Detect which cell encompasses the target text, then output its [x, y] center coordinate. 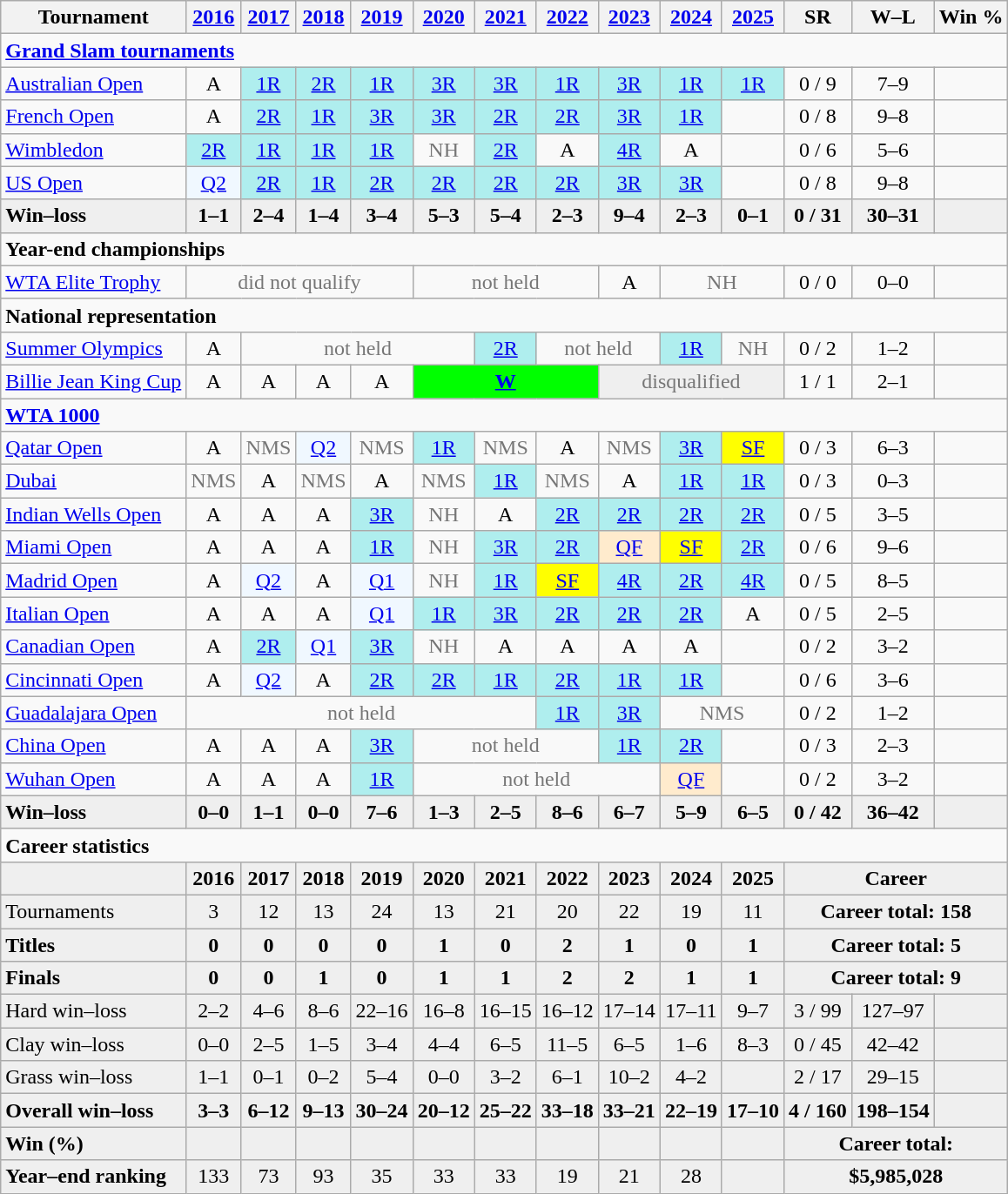
Wuhan Open [94, 779]
8–3 [752, 1044]
29–15 [893, 1077]
0–3 [893, 481]
1–5 [324, 1044]
0 / 9 [818, 84]
0–2 [324, 1077]
Miami Open [94, 547]
Italian Open [94, 614]
Grass win–loss [94, 1077]
3 [214, 911]
7–9 [893, 84]
Career total: 9 [897, 978]
4 / 160 [818, 1110]
1–6 [691, 1044]
0 / 42 [818, 812]
35 [381, 1177]
133 [214, 1177]
Overall win–loss [94, 1110]
disqualified [691, 381]
Career total: 158 [897, 911]
3–6 [893, 680]
30–24 [381, 1110]
Guadalajara Open [94, 713]
National representation [505, 315]
Dubai [94, 481]
Year–end ranking [94, 1177]
16–12 [568, 1011]
Clay win–loss [94, 1044]
Win % [971, 17]
0 / 45 [818, 1044]
Indian Wells Open [94, 514]
7–6 [381, 812]
4–2 [691, 1077]
11–5 [568, 1044]
2–4 [268, 216]
93 [324, 1177]
0 / 31 [818, 216]
4–4 [444, 1044]
China Open [94, 746]
28 [691, 1177]
198–154 [893, 1110]
17–14 [628, 1011]
Canadian Open [94, 647]
6–1 [568, 1077]
WTA Elite Trophy [94, 282]
6–3 [893, 448]
22 [628, 911]
Grand Slam tournaments [505, 50]
Career total: 5 [897, 944]
22–16 [381, 1011]
127–97 [893, 1011]
24 [381, 911]
1–3 [444, 812]
17–10 [752, 1110]
3–5 [893, 514]
20–12 [444, 1110]
10–2 [628, 1077]
20 [568, 911]
6–12 [268, 1110]
33–18 [568, 1110]
42–42 [893, 1044]
9–6 [893, 547]
3–3 [214, 1110]
22–19 [691, 1110]
Hard win–loss [94, 1011]
12 [268, 911]
5–9 [691, 812]
0 / 0 [818, 282]
$5,985,028 [897, 1177]
25–22 [505, 1110]
33–21 [628, 1110]
Career statistics [505, 845]
16–15 [505, 1011]
2 / 17 [818, 1077]
36–42 [893, 812]
3 / 99 [818, 1011]
Titles [94, 944]
16–8 [444, 1011]
Tournament [94, 17]
Tournaments [94, 911]
1 / 1 [818, 381]
Billie Jean King Cup [94, 381]
9–4 [628, 216]
11 [752, 911]
9–7 [752, 1011]
Qatar Open [94, 448]
Madrid Open [94, 580]
2–2 [214, 1011]
WTA 1000 [505, 415]
Win (%) [94, 1144]
30–31 [893, 216]
2–1 [893, 381]
Career [897, 878]
73 [268, 1177]
9–13 [324, 1110]
Finals [94, 978]
Career total: [897, 1144]
French Open [94, 117]
Wimbledon [94, 150]
Australian Open [94, 84]
4–6 [268, 1011]
SR [818, 17]
W–L [893, 17]
8–5 [893, 580]
17–11 [691, 1011]
5–3 [444, 216]
did not qualify [299, 282]
6–7 [628, 812]
US Open [94, 183]
W [505, 381]
Summer Olympics [94, 348]
Cincinnati Open [94, 680]
1–4 [324, 216]
5–6 [893, 150]
Year-end championships [505, 249]
